Capture the cell that displays the provided text and extract its [X, Y] central coordinate. 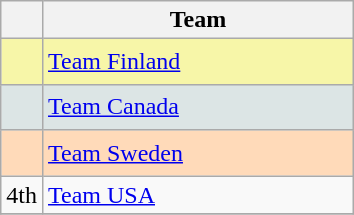
Team USA [198, 195]
Team Finland [198, 62]
Team [198, 20]
4th [22, 195]
Team Canada [198, 107]
Team Sweden [198, 153]
